Pinpoint the cell where the given text exists, returning its [x, y] midpoint coordinate. 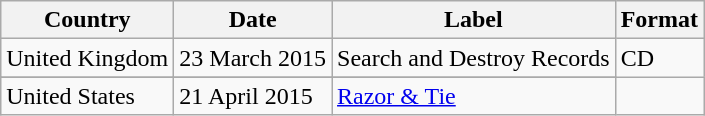
Date [253, 20]
21 April 2015 [253, 96]
CD [659, 58]
Razor & Tie [474, 96]
United States [88, 96]
23 March 2015 [253, 58]
Format [659, 20]
United Kingdom [88, 58]
Country [88, 20]
Label [474, 20]
Search and Destroy Records [474, 58]
